Identify which cell holds the provided text, then report its [x, y] central coordinate. 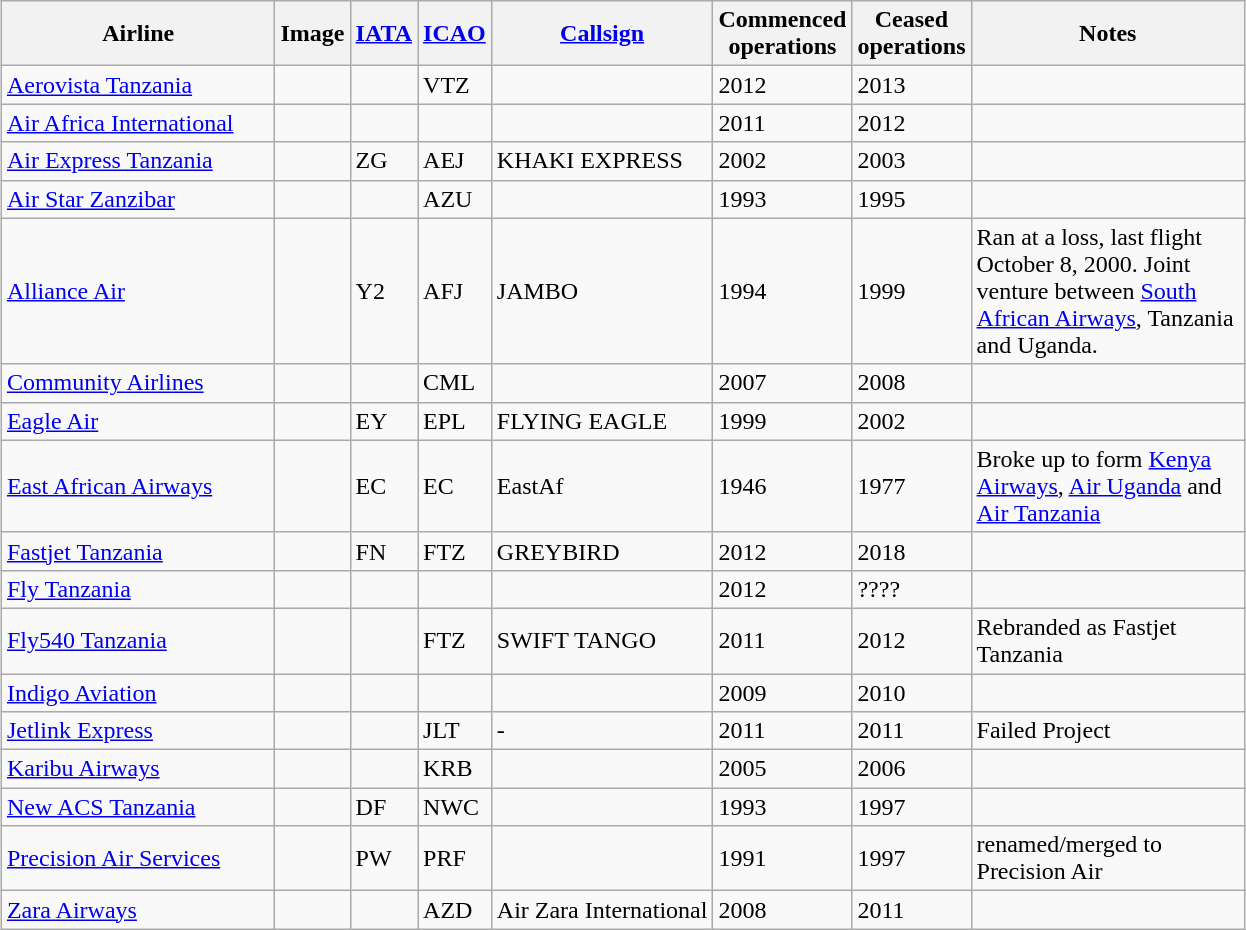
Ceasedoperations [912, 34]
IATA [384, 34]
ZG [384, 161]
Air Africa International [138, 123]
Air Zara International [602, 910]
Eagle Air [138, 421]
2013 [912, 85]
Air Express Tanzania [138, 161]
Y2 [384, 291]
Aerovista Tanzania [138, 85]
DF [384, 807]
Indigo Aviation [138, 693]
KHAKI EXPRESS [602, 161]
Karibu Airways [138, 769]
Fastjet Tanzania [138, 551]
Notes [1108, 34]
2009 [782, 693]
EastAf [602, 486]
2003 [912, 161]
VTZ [455, 85]
Community Airlines [138, 383]
renamed/merged to Precision Air [1108, 858]
Rebranded as Fastjet Tanzania [1108, 640]
ICAO [455, 34]
AZU [455, 199]
2005 [782, 769]
Air Star Zanzibar [138, 199]
Commencedoperations [782, 34]
2006 [912, 769]
KRB [455, 769]
1946 [782, 486]
AEJ [455, 161]
PRF [455, 858]
2007 [782, 383]
Callsign [602, 34]
Airline [138, 34]
EY [384, 421]
Image [312, 34]
FN [384, 551]
???? [912, 589]
Fly540 Tanzania [138, 640]
Failed Project [1108, 731]
SWIFT TANGO [602, 640]
2018 [912, 551]
East African Airways [138, 486]
1991 [782, 858]
AFJ [455, 291]
Ran at a loss, last flight October 8, 2000. Joint venture between South African Airways, Tanzania and Uganda. [1108, 291]
EPL [455, 421]
Fly Tanzania [138, 589]
CML [455, 383]
AZD [455, 910]
New ACS Tanzania [138, 807]
1995 [912, 199]
2010 [912, 693]
Precision Air Services [138, 858]
GREYBIRD [602, 551]
- [602, 731]
Jetlink Express [138, 731]
1994 [782, 291]
Alliance Air [138, 291]
PW [384, 858]
1977 [912, 486]
FLYING EAGLE [602, 421]
JLT [455, 731]
Zara Airways [138, 910]
NWC [455, 807]
JAMBO [602, 291]
Broke up to form Kenya Airways, Air Uganda and Air Tanzania [1108, 486]
